Pinpoint the cell where the given text exists, returning its [X, Y] midpoint coordinate. 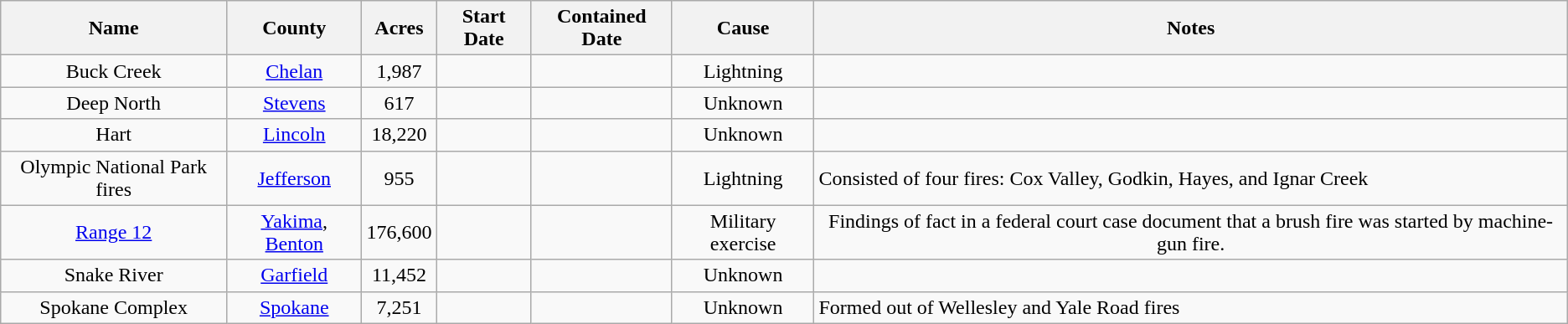
Jefferson [295, 177]
Start Date [484, 28]
Cause [743, 28]
Buck Creek [114, 71]
1,987 [399, 71]
Contained Date [601, 28]
Military exercise [743, 233]
617 [399, 103]
Lincoln [295, 135]
Chelan [295, 71]
Name [114, 28]
Findings of fact in a federal court case document that a brush fire was started by machine-gun fire. [1191, 233]
Deep North [114, 103]
County [295, 28]
Range 12 [114, 233]
18,220 [399, 135]
Yakima, Benton [295, 233]
7,251 [399, 307]
Hart [114, 135]
11,452 [399, 275]
Formed out of Wellesley and Yale Road fires [1191, 307]
Spokane Complex [114, 307]
176,600 [399, 233]
Snake River [114, 275]
Spokane [295, 307]
955 [399, 177]
Garfield [295, 275]
Stevens [295, 103]
Notes [1191, 28]
Consisted of four fires: Cox Valley, Godkin, Hayes, and Ignar Creek [1191, 177]
Olympic National Park fires [114, 177]
Acres [399, 28]
